For the text-containing cell, return its midpoint in (x, y) coordinate format. 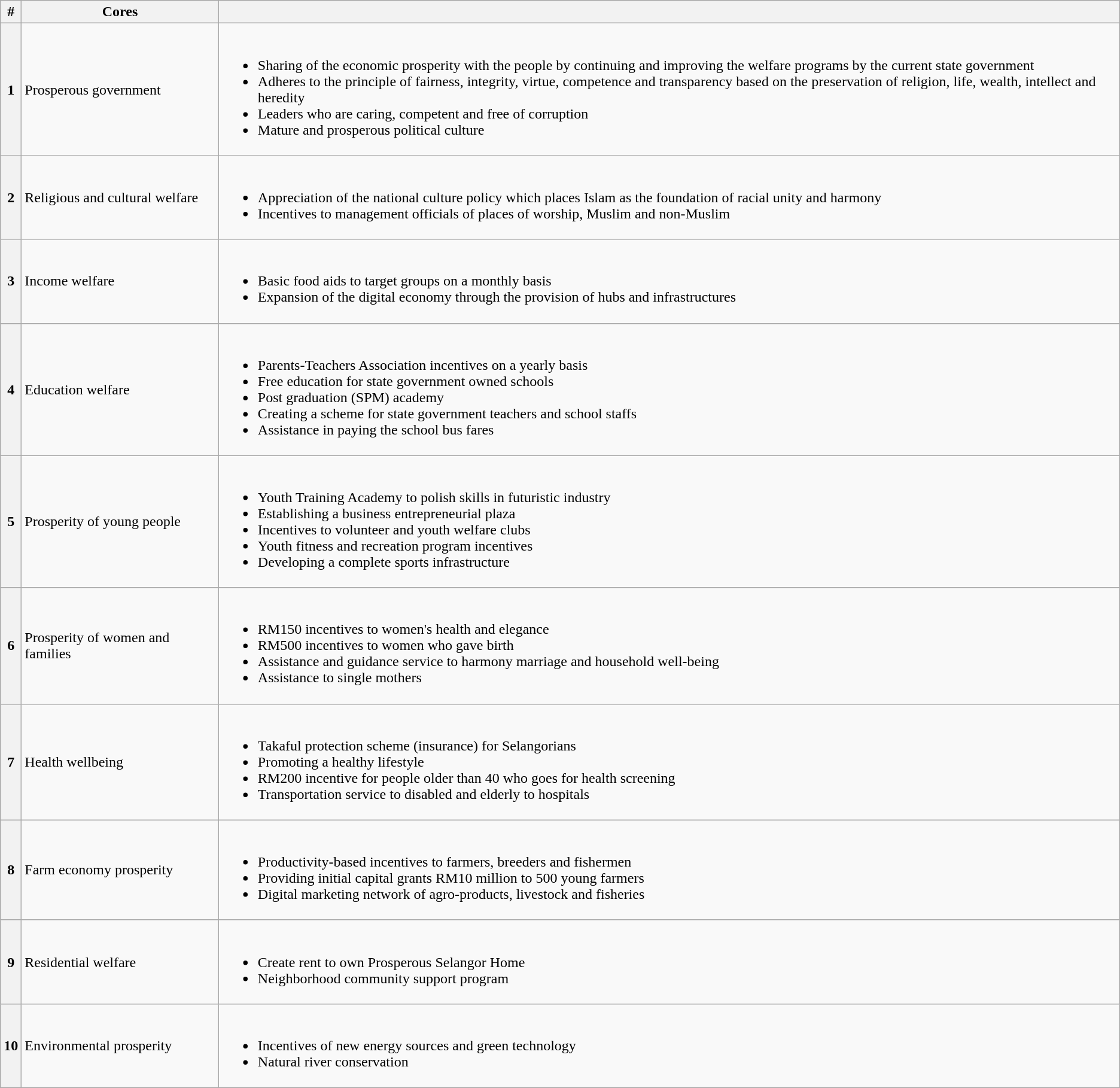
10 (11, 1046)
3 (11, 281)
Religious and cultural welfare (120, 197)
7 (11, 762)
Farm economy prosperity (120, 870)
Prosperous government (120, 90)
Incentives of new energy sources and green technologyNatural river conservation (669, 1046)
Cores (120, 12)
Income welfare (120, 281)
1 (11, 90)
9 (11, 962)
Health wellbeing (120, 762)
4 (11, 389)
Prosperity of women and families (120, 646)
5 (11, 522)
Basic food aids to target groups on a monthly basisExpansion of the digital economy through the provision of hubs and infrastructures (669, 281)
Education welfare (120, 389)
Prosperity of young people (120, 522)
Create rent to own Prosperous Selangor HomeNeighborhood community support program (669, 962)
6 (11, 646)
8 (11, 870)
2 (11, 197)
Environmental prosperity (120, 1046)
# (11, 12)
Residential welfare (120, 962)
